Provide the [x, y] coordinate of the cell's center where the given text is located.  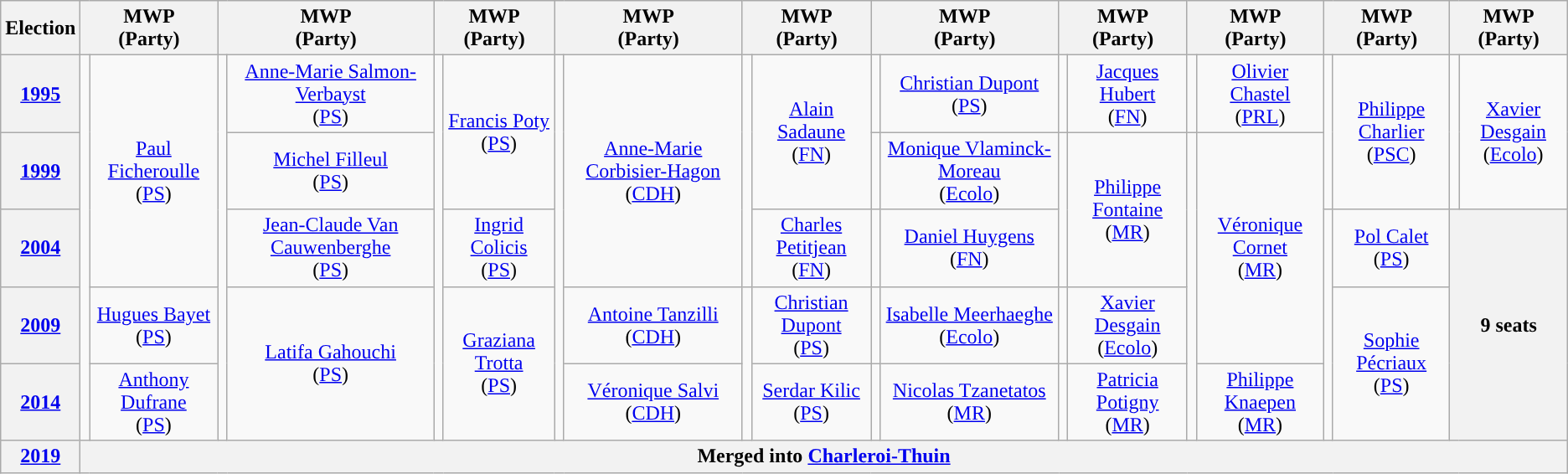
Isabelle Meerhaeghe(Ecolo) [970, 325]
Charles Petitjean(FN) [811, 248]
Daniel Huygens(FN) [970, 248]
Merged into Charleroi-Thuin [824, 456]
Ingrid Colicis(PS) [499, 248]
Philippe Knaepen(MR) [1260, 402]
2004 [40, 248]
1995 [40, 94]
Paul Ficheroulle(PS) [154, 171]
Jacques Hubert(FN) [1127, 94]
Graziana Trotta(PS) [499, 363]
Michel Filleul(PS) [330, 171]
Pol Calet(PS) [1391, 248]
2009 [40, 325]
1999 [40, 171]
Election [40, 28]
Patricia Potigny(MR) [1127, 402]
Véronique Salvi(CDH) [653, 402]
Hugues Bayet(PS) [154, 325]
Antoine Tanzilli(CDH) [653, 325]
9 seats [1509, 325]
Anne-Marie Corbisier-Hagon(CDH) [653, 171]
Serdar Kilic(PS) [811, 402]
Anthony Dufrane(PS) [154, 402]
Monique Vlaminck-Moreau(Ecolo) [970, 171]
2014 [40, 402]
Anne-Marie Salmon-Verbayst(PS) [330, 94]
Olivier Chastel(PRL) [1260, 94]
Philippe Fontaine(MR) [1127, 209]
Francis Poty(PS) [499, 132]
Nicolas Tzanetatos(MR) [970, 402]
2019 [40, 456]
Jean-Claude Van Cauwenberghe(PS) [330, 248]
Alain Sadaune(FN) [811, 132]
Véronique Cornet(MR) [1260, 248]
Sophie Pécriaux(PS) [1391, 363]
Philippe Charlier(PSC) [1391, 132]
Latifa Gahouchi(PS) [330, 363]
